Provide the [X, Y] coordinate of the cell's center where the given text is located.  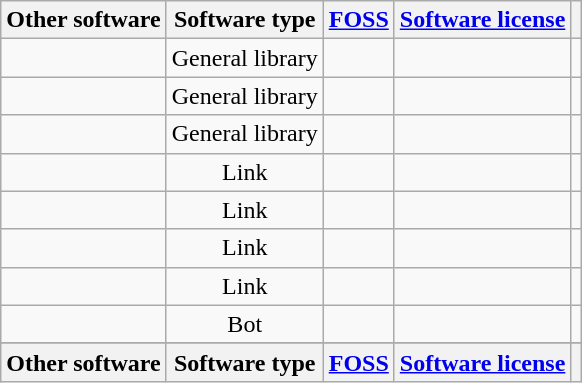
Bot [244, 324]
